Find where the given text appears and provide that cell's center as [X, Y] coordinate. 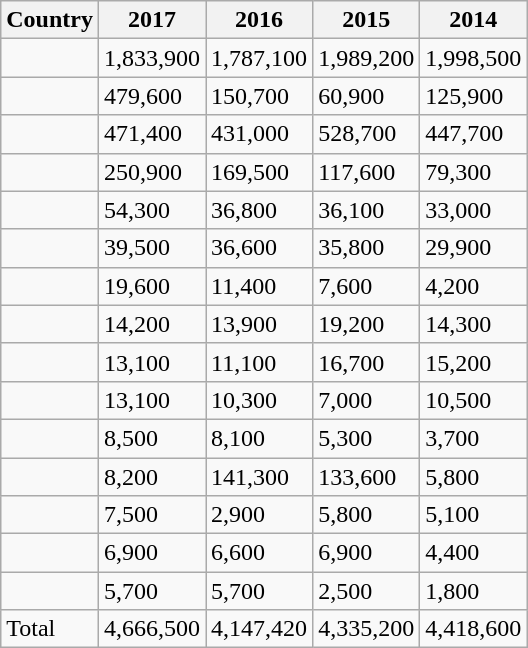
150,700 [260, 96]
4,418,600 [474, 629]
11,400 [260, 286]
16,700 [366, 362]
2014 [474, 20]
6,600 [260, 553]
Total [50, 629]
169,500 [260, 172]
528,700 [366, 134]
133,600 [366, 477]
13,900 [260, 324]
2016 [260, 20]
36,600 [260, 248]
11,100 [260, 362]
35,800 [366, 248]
54,300 [152, 210]
7,500 [152, 515]
2,900 [260, 515]
36,100 [366, 210]
5,100 [474, 515]
14,300 [474, 324]
29,900 [474, 248]
15,200 [474, 362]
125,900 [474, 96]
36,800 [260, 210]
33,000 [474, 210]
4,200 [474, 286]
1,998,500 [474, 58]
2015 [366, 20]
431,000 [260, 134]
2,500 [366, 591]
39,500 [152, 248]
Country [50, 20]
7,000 [366, 400]
4,335,200 [366, 629]
7,600 [366, 286]
79,300 [474, 172]
5,300 [366, 438]
141,300 [260, 477]
1,833,900 [152, 58]
4,400 [474, 553]
8,100 [260, 438]
250,900 [152, 172]
1,800 [474, 591]
8,500 [152, 438]
10,500 [474, 400]
1,989,200 [366, 58]
60,900 [366, 96]
19,600 [152, 286]
3,700 [474, 438]
10,300 [260, 400]
2017 [152, 20]
4,666,500 [152, 629]
8,200 [152, 477]
471,400 [152, 134]
447,700 [474, 134]
14,200 [152, 324]
479,600 [152, 96]
117,600 [366, 172]
1,787,100 [260, 58]
19,200 [366, 324]
4,147,420 [260, 629]
